Identify which cell holds the provided text, then report its [X, Y] central coordinate. 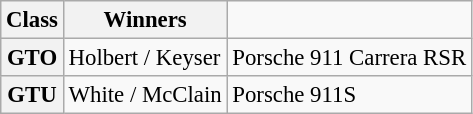
GTO [32, 58]
Porsche 911S [349, 95]
Holbert / Keyser [145, 58]
White / McClain [145, 95]
Porsche 911 Carrera RSR [349, 58]
Winners [145, 20]
Class [32, 20]
GTU [32, 95]
